Return the [X, Y] coordinate for the center point of the cell that contains the specified text.  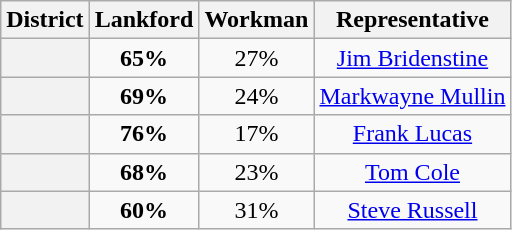
Tom Cole [412, 172]
76% [144, 134]
60% [144, 210]
Frank Lucas [412, 134]
24% [256, 96]
31% [256, 210]
27% [256, 58]
68% [144, 172]
Markwayne Mullin [412, 96]
Workman [256, 20]
17% [256, 134]
69% [144, 96]
Lankford [144, 20]
Steve Russell [412, 210]
Jim Bridenstine [412, 58]
23% [256, 172]
Representative [412, 20]
65% [144, 58]
District [45, 20]
